From the cell containing the given text, extract its center point as [x, y] coordinate. 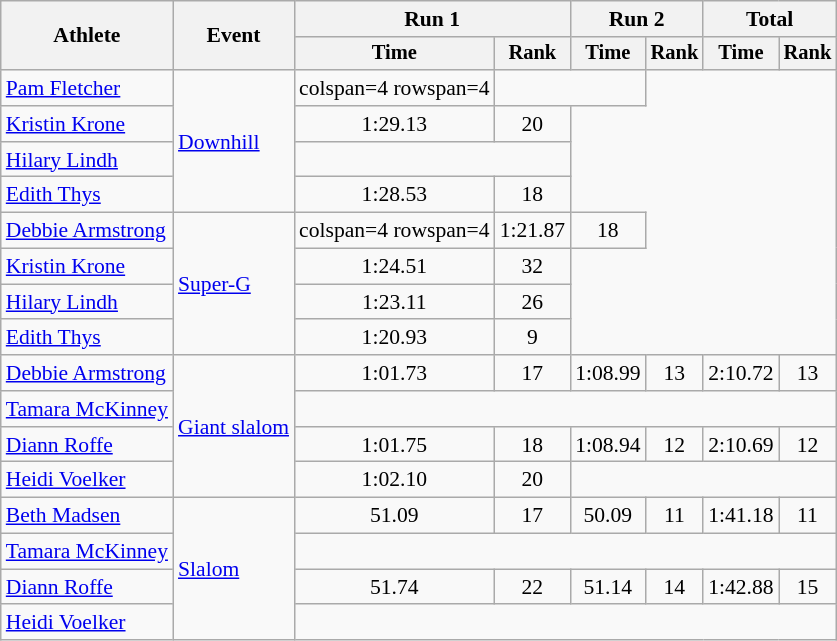
Beth Madsen [87, 516]
2:10.69 [740, 445]
1:29.13 [394, 124]
1:01.75 [394, 445]
Total [770, 19]
51.09 [394, 516]
1:24.51 [394, 267]
1:42.88 [740, 587]
51.74 [394, 587]
Super-G [234, 284]
15 [808, 587]
Run 1 [432, 19]
14 [675, 587]
Slalom [234, 569]
2:10.72 [740, 373]
26 [532, 302]
1:28.53 [394, 195]
Pam Fletcher [87, 88]
9 [532, 338]
51.14 [608, 587]
Event [234, 36]
22 [532, 587]
Athlete [87, 36]
Downhill [234, 141]
1:41.18 [740, 516]
1:02.10 [394, 480]
1:20.93 [394, 338]
1:23.11 [394, 302]
1:08.94 [608, 445]
Giant slalom [234, 426]
1:08.99 [608, 373]
50.09 [608, 516]
Run 2 [636, 19]
1:01.73 [394, 373]
1:21.87 [532, 231]
32 [532, 267]
